Return (X, Y) of the center of cell containing provided text 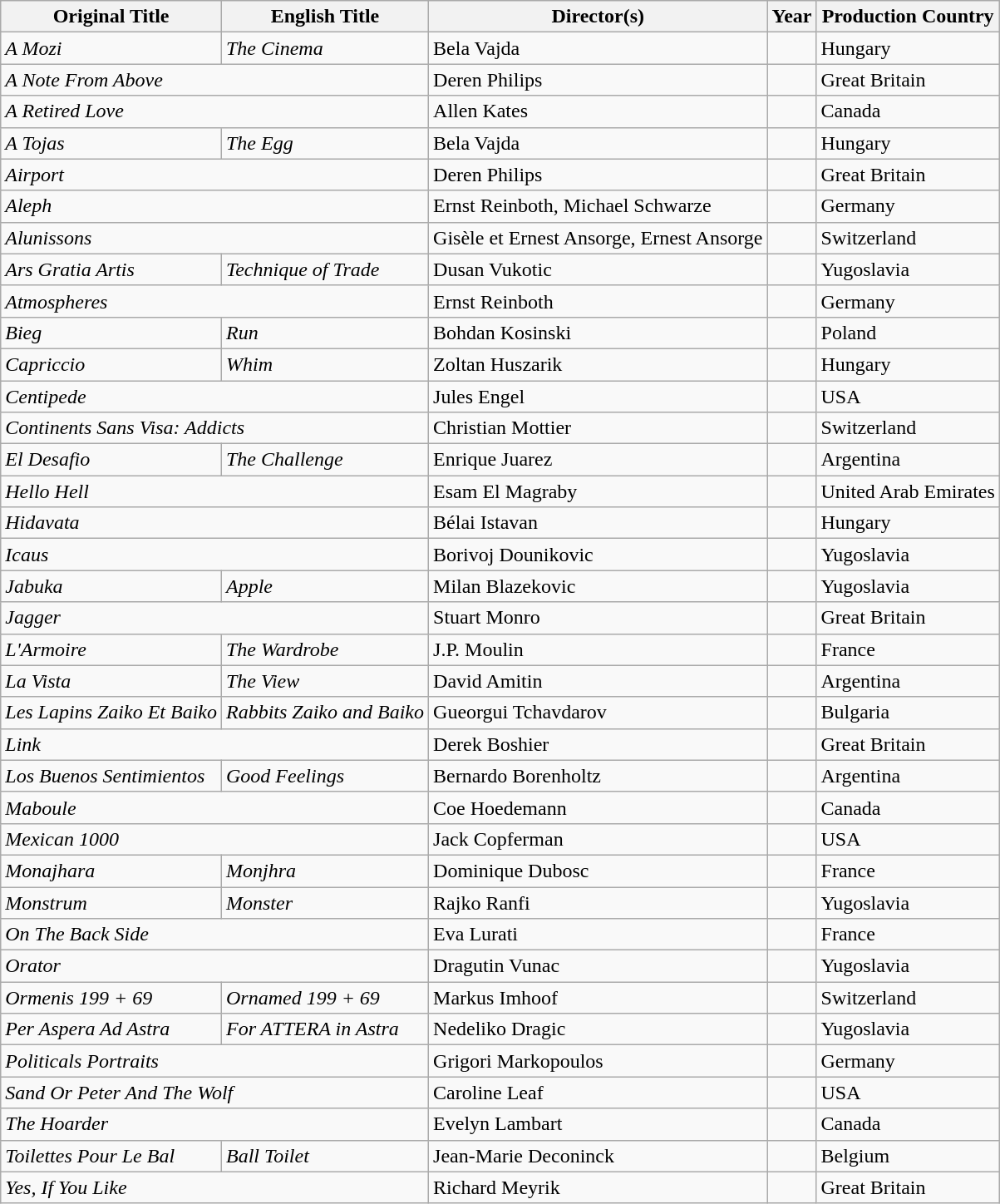
Airport (214, 175)
Stuart Monro (599, 618)
Toilettes Pour Le Bal (111, 1156)
Ernst Reinboth, Michael Schwarze (599, 206)
Ornamed 199 + 69 (324, 998)
El Desafio (111, 460)
Centipede (214, 397)
A Note From Above (214, 80)
Icaus (214, 555)
Allen Kates (599, 111)
Markus Imhoof (599, 998)
Eva Lurati (599, 935)
Borivoj Dounikovic (599, 555)
Grigori Markopoulos (599, 1061)
A Tojas (111, 143)
Gueorgui Tchavdarov (599, 713)
Les Lapins Zaiko Et Baiko (111, 713)
Zoltan Huszarik (599, 364)
Monjhra (324, 871)
Technique of Trade (324, 269)
Gisèle et Ernest Ansorge, Ernest Ansorge (599, 238)
Link (214, 744)
Dominique Dubosc (599, 871)
Dragutin Vunac (599, 966)
Director(s) (599, 17)
Ormenis 199 + 69 (111, 998)
Jagger (214, 618)
Monster (324, 902)
Hidavata (214, 523)
Yes, If You Like (214, 1187)
Jules Engel (599, 397)
Poland (908, 333)
Year (791, 17)
The Egg (324, 143)
Sand Or Peter And The Wolf (214, 1093)
Jean-Marie Deconinck (599, 1156)
Derek Boshier (599, 744)
On The Back Side (214, 935)
Run (324, 333)
Whim (324, 364)
Good Feelings (324, 776)
Original Title (111, 17)
For ATTERA in Astra (324, 1029)
Per Aspera Ad Astra (111, 1029)
Politicals Portraits (214, 1061)
Ars Gratia Artis (111, 269)
Evelyn Lambart (599, 1124)
Rabbits Zaiko and Baiko (324, 713)
Milan Blazekovic (599, 586)
Caroline Leaf (599, 1093)
Los Buenos Sentimientos (111, 776)
Maboule (214, 807)
Bélai Istavan (599, 523)
Enrique Juarez (599, 460)
Capriccio (111, 364)
Esam El Magraby (599, 491)
Richard Meyrik (599, 1187)
The Wardrobe (324, 649)
La Vista (111, 681)
Christian Mottier (599, 428)
J.P. Moulin (599, 649)
Bernardo Borenholtz (599, 776)
Hello Hell (214, 491)
David Amitin (599, 681)
Ball Toilet (324, 1156)
Production Country (908, 17)
Alunissons (214, 238)
The Hoarder (214, 1124)
Nedeliko Dragic (599, 1029)
A Mozi (111, 48)
Orator (214, 966)
Jabuka (111, 586)
Bieg (111, 333)
Atmospheres (214, 301)
Monajhara (111, 871)
Rajko Ranfi (599, 902)
English Title (324, 17)
Jack Copferman (599, 839)
Aleph (214, 206)
The Cinema (324, 48)
Dusan Vukotic (599, 269)
Ernst Reinboth (599, 301)
The Challenge (324, 460)
The View (324, 681)
Mexican 1000 (214, 839)
L'Armoire (111, 649)
A Retired Love (214, 111)
Apple (324, 586)
Monstrum (111, 902)
Bohdan Kosinski (599, 333)
United Arab Emirates (908, 491)
Continents Sans Visa: Addicts (214, 428)
Bulgaria (908, 713)
Belgium (908, 1156)
Coe Hoedemann (599, 807)
